Determine the [x, y] coordinate at the center of the cell enclosing the given text.  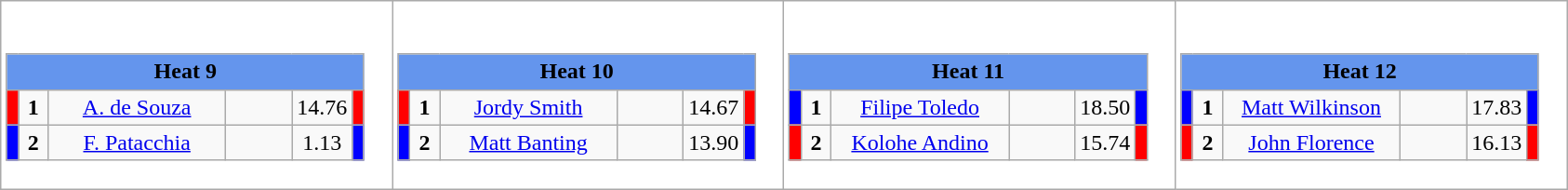
Heat 10 1 Jordy Smith 14.67 2 Matt Banting 13.90 [588, 95]
Heat 9 [185, 72]
17.83 [1497, 107]
16.13 [1497, 142]
A. de Souza [138, 107]
Heat 10 [577, 72]
14.76 [322, 107]
Kolohe Andino [921, 142]
Heat 11 1 Filipe Toledo 18.50 2 Kolohe Andino 15.74 [980, 95]
Heat 9 1 A. de Souza 14.76 2 F. Patacchia 1.13 [197, 95]
F. Patacchia [138, 142]
18.50 [1105, 107]
Matt Banting [528, 142]
Matt Wilkinson [1311, 107]
13.90 [714, 142]
15.74 [1105, 142]
John Florence [1311, 142]
Filipe Toledo [921, 107]
Heat 12 [1360, 72]
Heat 11 [968, 72]
14.67 [714, 107]
Jordy Smith [528, 107]
1.13 [322, 142]
Heat 12 1 Matt Wilkinson 17.83 2 John Florence 16.13 [1371, 95]
